Detect which cell encompasses the target text, then output its (X, Y) center coordinate. 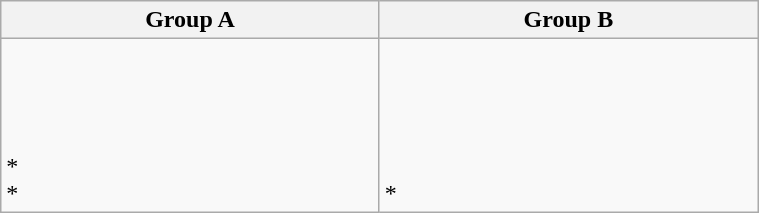
Group B (568, 20)
* (568, 126)
Group A (190, 20)
* * (190, 126)
